Pinpoint the cell where the given text exists, returning its (X, Y) midpoint coordinate. 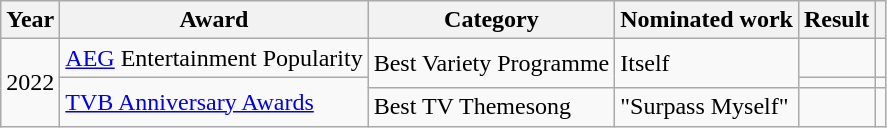
2022 (30, 82)
Result (836, 20)
Nominated work (707, 20)
Award (214, 20)
Category (492, 20)
Year (30, 20)
Best TV Themesong (492, 107)
"Surpass Myself" (707, 107)
Itself (707, 64)
AEG Entertainment Popularity (214, 58)
TVB Anniversary Awards (214, 102)
Best Variety Programme (492, 64)
